Search for the cell housing the specified text and yield its (X, Y) center coordinate. 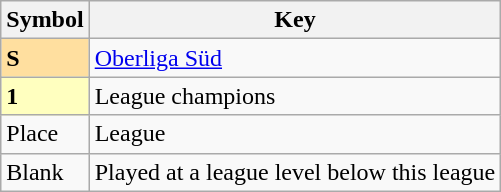
Symbol (45, 20)
Place (45, 134)
Key (295, 20)
1 (45, 96)
Oberliga Süd (295, 58)
League (295, 134)
Blank (45, 172)
Played at a league level below this league (295, 172)
League champions (295, 96)
S (45, 58)
